Capture the cell that displays the provided text and extract its (X, Y) central coordinate. 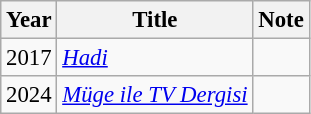
Hadi (155, 58)
Note (281, 20)
Müge ile TV Dergisi (155, 95)
2024 (29, 95)
Title (155, 20)
2017 (29, 58)
Year (29, 20)
